Determine the (x, y) coordinate at the center of the cell enclosing the given text.  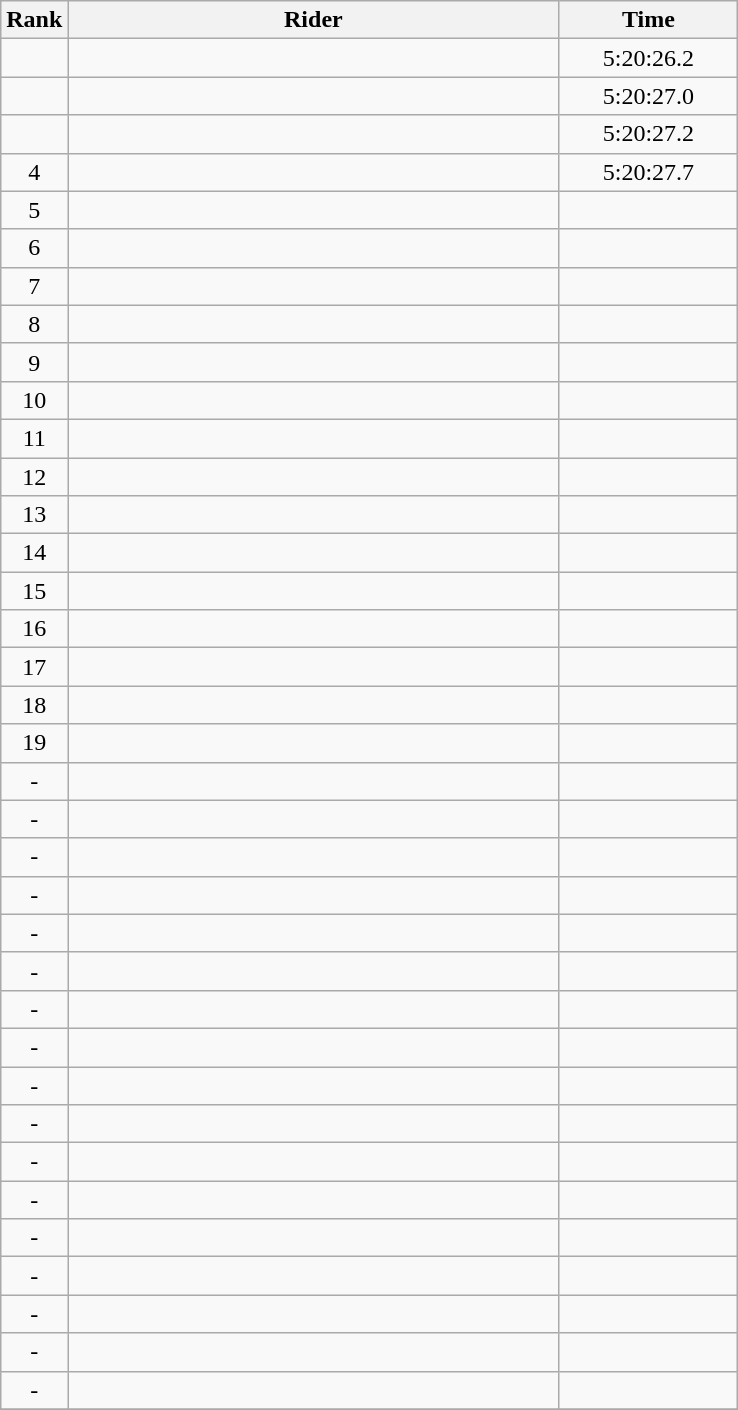
16 (34, 629)
5:20:27.2 (648, 134)
17 (34, 667)
18 (34, 705)
12 (34, 477)
5:20:27.0 (648, 96)
6 (34, 248)
19 (34, 743)
13 (34, 515)
14 (34, 553)
Time (648, 20)
15 (34, 591)
4 (34, 172)
9 (34, 362)
5:20:27.7 (648, 172)
5:20:26.2 (648, 58)
11 (34, 438)
7 (34, 286)
10 (34, 400)
5 (34, 210)
Rider (314, 20)
8 (34, 324)
Rank (34, 20)
